Identify which cell holds the provided text, then report its (X, Y) central coordinate. 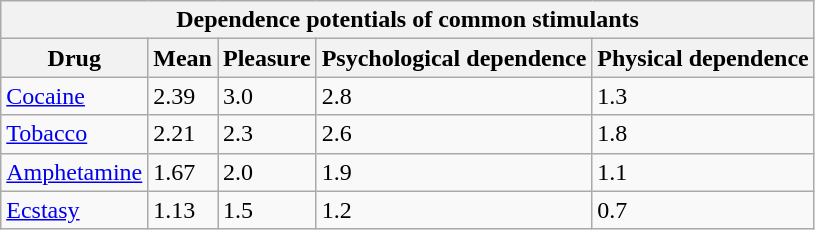
2.6 (454, 134)
Cocaine (74, 96)
3.0 (268, 96)
2.21 (183, 134)
1.9 (454, 172)
Tobacco (74, 134)
1.13 (183, 210)
2.39 (183, 96)
1.1 (703, 172)
1.5 (268, 210)
Amphetamine (74, 172)
1.8 (703, 134)
1.3 (703, 96)
Physical dependence (703, 58)
0.7 (703, 210)
1.2 (454, 210)
Ecstasy (74, 210)
Psychological dependence (454, 58)
2.3 (268, 134)
Mean (183, 58)
Drug (74, 58)
Pleasure (268, 58)
2.8 (454, 96)
Dependence potentials of common stimulants (408, 20)
1.67 (183, 172)
2.0 (268, 172)
